Identify which cell holds the provided text, then report its (X, Y) central coordinate. 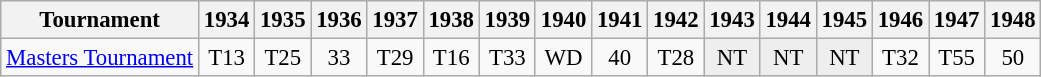
T32 (900, 58)
1943 (732, 20)
40 (620, 58)
1940 (563, 20)
1948 (1013, 20)
Tournament (100, 20)
1938 (451, 20)
50 (1013, 58)
1935 (283, 20)
1942 (676, 20)
1939 (507, 20)
T33 (507, 58)
1941 (620, 20)
1945 (844, 20)
T16 (451, 58)
1934 (227, 20)
33 (339, 58)
1944 (788, 20)
1937 (395, 20)
T29 (395, 58)
1946 (900, 20)
Masters Tournament (100, 58)
T55 (957, 58)
T25 (283, 58)
T28 (676, 58)
1936 (339, 20)
1947 (957, 20)
T13 (227, 58)
WD (563, 58)
